Pinpoint the cell where the given text exists, returning its (X, Y) midpoint coordinate. 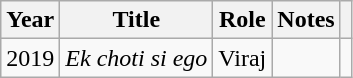
2019 (30, 58)
Year (30, 20)
Viraj (242, 58)
Ek choti si ego (136, 58)
Notes (306, 20)
Title (136, 20)
Role (242, 20)
